Detect which cell encompasses the target text, then output its (x, y) center coordinate. 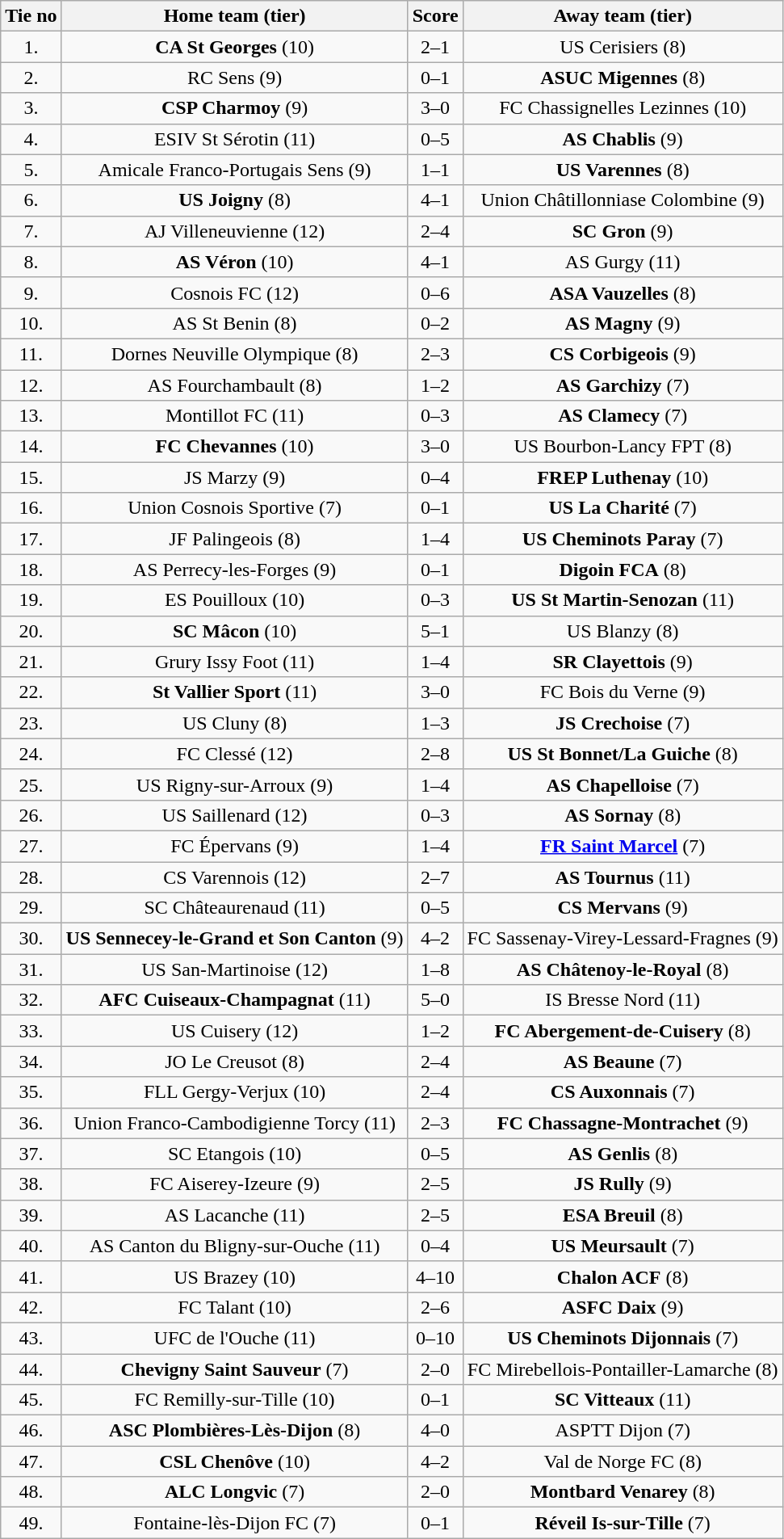
US Cheminots Paray (7) (623, 539)
18. (31, 570)
AS Beaune (7) (623, 1062)
Cosnois FC (12) (234, 292)
SC Vitteaux (11) (623, 1400)
FLL Gergy-Verjux (10) (234, 1092)
30. (31, 939)
Chalon ACF (8) (623, 1276)
ESA Breuil (8) (623, 1215)
US Brazey (10) (234, 1276)
22. (31, 692)
38. (31, 1184)
FC Épervans (9) (234, 846)
FC Aiserey-Izeure (9) (234, 1184)
Chevigny Saint Sauveur (7) (234, 1369)
28. (31, 877)
33. (31, 1031)
AS Châtenoy-le-Royal (8) (623, 969)
Tie no (31, 16)
US Rigny-sur-Arroux (9) (234, 784)
4–0 (435, 1431)
AS Gurgy (11) (623, 262)
Score (435, 16)
40. (31, 1246)
JS Rully (9) (623, 1184)
ASPTT Dijon (7) (623, 1431)
10. (31, 323)
36. (31, 1123)
24. (31, 754)
Union Châtillonniase Colombine (9) (623, 200)
Home team (tier) (234, 16)
FC Chassagne-Montrachet (9) (623, 1123)
23. (31, 723)
Union Cosnois Sportive (7) (234, 508)
FC Talant (10) (234, 1307)
47. (31, 1461)
5–1 (435, 631)
4. (31, 139)
3. (31, 108)
CA St Georges (10) (234, 47)
14. (31, 447)
ASUC Migennes (8) (623, 78)
25. (31, 784)
RC Sens (9) (234, 78)
5. (31, 170)
UFC de l'Ouche (11) (234, 1338)
41. (31, 1276)
US Cheminots Dijonnais (7) (623, 1338)
SC Mâcon (10) (234, 631)
US Varennes (8) (623, 170)
0–6 (435, 292)
0–2 (435, 323)
37. (31, 1154)
US Joigny (8) (234, 200)
FC Bois du Verne (9) (623, 692)
4–10 (435, 1276)
17. (31, 539)
Digoin FCA (8) (623, 570)
20. (31, 631)
SR Clayettois (9) (623, 662)
32. (31, 1000)
FC Remilly-sur-Tille (10) (234, 1400)
19. (31, 600)
2–8 (435, 754)
31. (31, 969)
8. (31, 262)
Amicale Franco-Portugais Sens (9) (234, 170)
US Cuisery (12) (234, 1031)
FREP Luthenay (10) (623, 477)
US Sennecey-le-Grand et Son Canton (9) (234, 939)
39. (31, 1215)
FC Clessé (12) (234, 754)
46. (31, 1431)
49. (31, 1523)
US Cerisiers (8) (623, 47)
2. (31, 78)
6. (31, 200)
FC Abergement-de-Cuisery (8) (623, 1031)
0–10 (435, 1338)
US Saillenard (12) (234, 815)
FC Chassignelles Lezinnes (10) (623, 108)
34. (31, 1062)
48. (31, 1492)
AS Chapelloise (7) (623, 784)
1. (31, 47)
AS Canton du Bligny-sur-Ouche (11) (234, 1246)
IS Bresse Nord (11) (623, 1000)
29. (31, 908)
AS Clamecy (7) (623, 416)
1–8 (435, 969)
AJ Villeneuvienne (12) (234, 231)
AS Lacanche (11) (234, 1215)
JF Palingeois (8) (234, 539)
AS Magny (9) (623, 323)
26. (31, 815)
CSL Chenôve (10) (234, 1461)
FR Saint Marcel (7) (623, 846)
AFC Cuiseaux-Champagnat (11) (234, 1000)
US St Bonnet/La Guiche (8) (623, 754)
Val de Norge FC (8) (623, 1461)
AS Genlis (8) (623, 1154)
45. (31, 1400)
AS Perrecy-les-Forges (9) (234, 570)
US Cluny (8) (234, 723)
ALC Longvic (7) (234, 1492)
2–7 (435, 877)
FC Chevannes (10) (234, 447)
JO Le Creusot (8) (234, 1062)
Réveil Is-sur-Tille (7) (623, 1523)
AS Garchizy (7) (623, 385)
2–1 (435, 47)
Montillot FC (11) (234, 416)
ASFC Daix (9) (623, 1307)
CSP Charmoy (9) (234, 108)
1–3 (435, 723)
SC Etangois (10) (234, 1154)
13. (31, 416)
7. (31, 231)
US La Charité (7) (623, 508)
44. (31, 1369)
43. (31, 1338)
Union Franco-Cambodigienne Torcy (11) (234, 1123)
FC Sassenay-Virey-Lessard-Fragnes (9) (623, 939)
AS Véron (10) (234, 262)
21. (31, 662)
JS Marzy (9) (234, 477)
2–6 (435, 1307)
US Bourbon-Lancy FPT (8) (623, 447)
Fontaine-lès-Dijon FC (7) (234, 1523)
Away team (tier) (623, 16)
1–1 (435, 170)
5–0 (435, 1000)
15. (31, 477)
AS Sornay (8) (623, 815)
FC Mirebellois-Pontailler-Lamarche (8) (623, 1369)
35. (31, 1092)
US Blanzy (8) (623, 631)
CS Varennois (12) (234, 877)
US Meursault (7) (623, 1246)
CS Mervans (9) (623, 908)
ASC Plombières-Lès-Dijon (8) (234, 1431)
US St Martin-Senozan (11) (623, 600)
12. (31, 385)
ASA Vauzelles (8) (623, 292)
CS Corbigeois (9) (623, 354)
AS Fourchambault (8) (234, 385)
SC Châteaurenaud (11) (234, 908)
US San-Martinoise (12) (234, 969)
ES Pouilloux (10) (234, 600)
AS Tournus (11) (623, 877)
AS Chablis (9) (623, 139)
AS St Benin (8) (234, 323)
16. (31, 508)
27. (31, 846)
Dornes Neuville Olympique (8) (234, 354)
SC Gron (9) (623, 231)
JS Crechoise (7) (623, 723)
Montbard Venarey (8) (623, 1492)
9. (31, 292)
ESIV St Sérotin (11) (234, 139)
St Vallier Sport (11) (234, 692)
11. (31, 354)
CS Auxonnais (7) (623, 1092)
42. (31, 1307)
Grury Issy Foot (11) (234, 662)
